Provide the [x, y] coordinate of the cell's center where the given text is located.  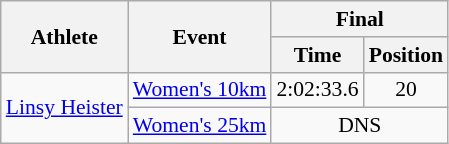
Time [317, 55]
Women's 10km [200, 90]
Position [406, 55]
Linsy Heister [64, 108]
Athlete [64, 36]
2:02:33.6 [317, 90]
Women's 25km [200, 126]
DNS [360, 126]
Final [360, 19]
Event [200, 36]
20 [406, 90]
